For the text-containing cell, return its midpoint in [x, y] coordinate format. 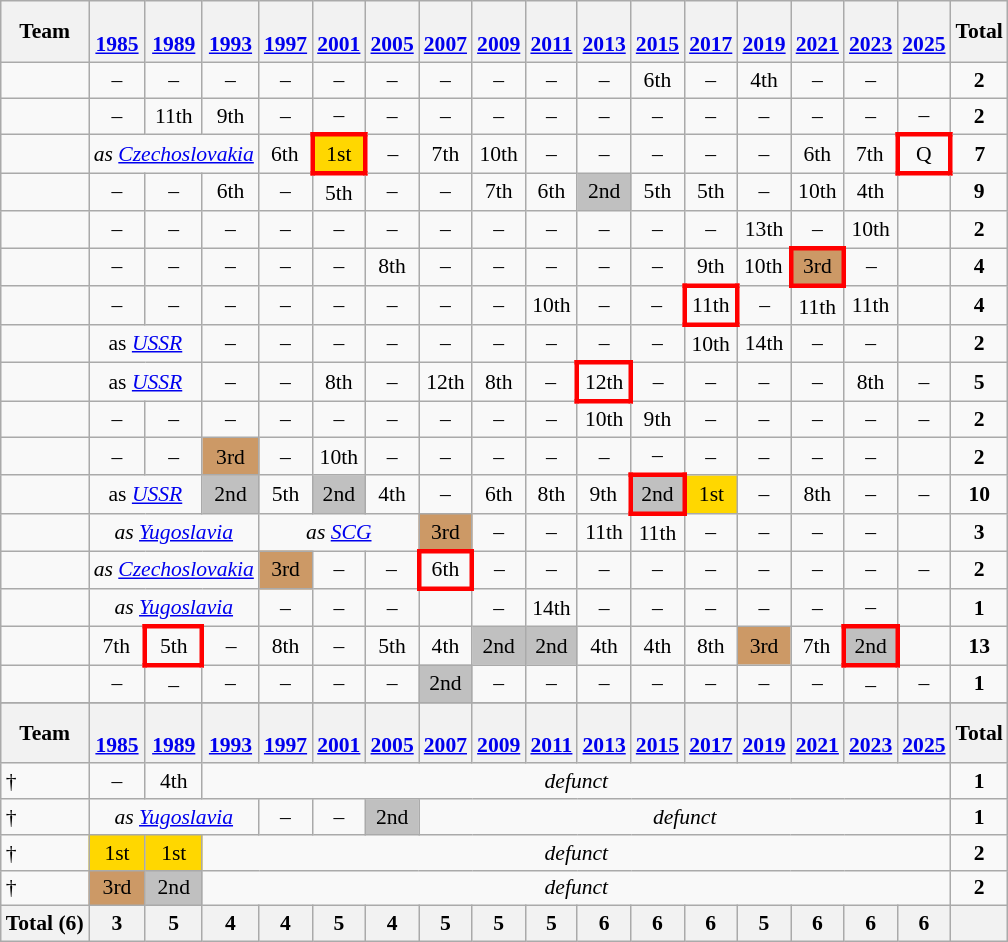
7 [980, 154]
10 [980, 494]
as SCG [339, 532]
Q [924, 154]
Total (6) [45, 924]
13th [764, 230]
9 [980, 192]
13 [980, 646]
